Search for the cell housing the specified text and yield its (x, y) center coordinate. 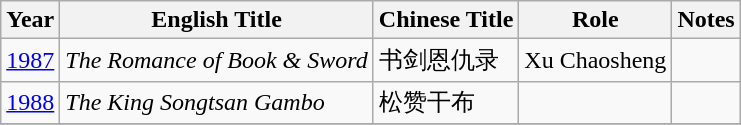
Notes (706, 20)
Chinese Title (446, 20)
English Title (216, 20)
1987 (30, 60)
The King Songtsan Gambo (216, 102)
书剑恩仇录 (446, 60)
Xu Chaosheng (596, 60)
1988 (30, 102)
Role (596, 20)
松赞干布 (446, 102)
The Romance of Book & Sword (216, 60)
Year (30, 20)
